Determine the (x, y) coordinate at the center of the cell enclosing the given text.  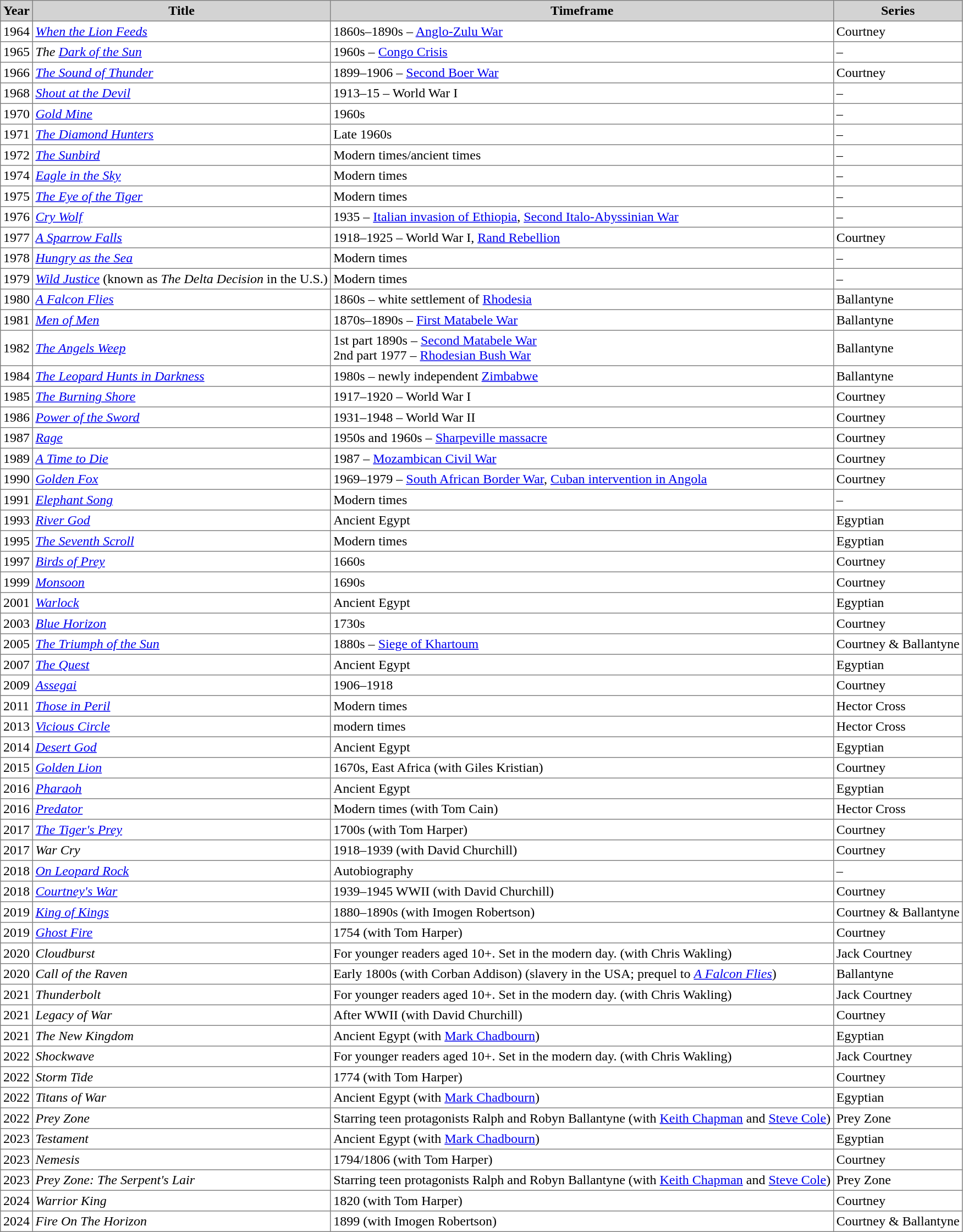
King of Kings (181, 912)
Shockwave (181, 1057)
2014 (16, 747)
1913–15 – World War I (582, 93)
1960s – Congo Crisis (582, 52)
1965 (16, 52)
Blue Horizon (181, 623)
1935 – Italian invasion of Ethiopia, Second Italo-Abyssinian War (582, 217)
1939–1945 WWII (with David Churchill) (582, 892)
1970 (16, 114)
Birds of Prey (181, 562)
The Sound of Thunder (181, 73)
1972 (16, 155)
2015 (16, 768)
1976 (16, 217)
1931–1948 – World War II (582, 417)
2009 (16, 686)
1987 (16, 438)
Courtney's War (181, 892)
The Sunbird (181, 155)
Those in Peril (181, 706)
Cloudburst (181, 953)
1991 (16, 500)
1690s (582, 582)
Late 1960s (582, 135)
Cry Wolf (181, 217)
1989 (16, 458)
Golden Lion (181, 768)
1660s (582, 562)
The Triumph of the Sun (181, 644)
The Seventh Scroll (181, 541)
1918–1939 (with David Churchill) (582, 850)
1918–1925 – World War I, Rand Rebellion (582, 237)
Fire On The Horizon (181, 1222)
Titans of War (181, 1098)
1899–1906 – Second Boer War (582, 73)
1987 – Mozambican Civil War (582, 458)
1978 (16, 258)
1860s–1890s – Anglo-Zulu War (582, 31)
1950s and 1960s – Sharpeville massacre (582, 438)
2001 (16, 603)
1880–1890s (with Imogen Robertson) (582, 912)
Wild Justice (known as The Delta Decision in the U.S.) (181, 279)
A Falcon Flies (181, 300)
1774 (with Tom Harper) (582, 1077)
Warlock (181, 603)
Desert God (181, 747)
1982 (16, 348)
Modern times (with Tom Cain) (582, 809)
1860s – white settlement of Rhodesia (582, 300)
The Diamond Hunters (181, 135)
2013 (16, 727)
1794/1806 (with Tom Harper) (582, 1159)
1979 (16, 279)
1964 (16, 31)
Modern times/ancient times (582, 155)
1995 (16, 541)
1730s (582, 623)
Nemesis (181, 1159)
1670s, East Africa (with Giles Kristian) (582, 768)
Vicious Circle (181, 727)
1870s–1890s – First Matabele War (582, 320)
Early 1800s (with Corban Addison) (slavery in the USA; prequel to A Falcon Flies) (582, 974)
1899 (with Imogen Robertson) (582, 1222)
Predator (181, 809)
Gold Mine (181, 114)
Thunderbolt (181, 995)
Assegai (181, 686)
2003 (16, 623)
1999 (16, 582)
The Dark of the Sun (181, 52)
When the Lion Feeds (181, 31)
1971 (16, 135)
Rage (181, 438)
The Burning Shore (181, 397)
The Angels Weep (181, 348)
1980 (16, 300)
Title (181, 11)
1984 (16, 376)
A Sparrow Falls (181, 237)
modern times (582, 727)
Golden Fox (181, 479)
1990 (16, 479)
The Eye of the Tiger (181, 196)
Testament (181, 1139)
1966 (16, 73)
Year (16, 11)
Ghost Fire (181, 933)
Power of the Sword (181, 417)
River God (181, 521)
Elephant Song (181, 500)
On Leopard Rock (181, 871)
1700s (with Tom Harper) (582, 830)
1986 (16, 417)
1980s – newly independent Zimbabwe (582, 376)
2005 (16, 644)
1820 (with Tom Harper) (582, 1201)
1880s – Siege of Khartoum (582, 644)
Men of Men (181, 320)
Hungry as the Sea (181, 258)
Prey Zone: The Serpent's Lair (181, 1180)
1968 (16, 93)
1917–1920 – World War I (582, 397)
Series (898, 11)
Shout at the Devil (181, 93)
1977 (16, 237)
The Leopard Hunts in Darkness (181, 376)
1906–1918 (582, 686)
1st part 1890s – Second Matabele War2nd part 1977 – Rhodesian Bush War (582, 348)
Legacy of War (181, 1015)
A Time to Die (181, 458)
1993 (16, 521)
Timeframe (582, 11)
Monsoon (181, 582)
After WWII (with David Churchill) (582, 1015)
Pharaoh (181, 788)
The Tiger's Prey (181, 830)
2007 (16, 665)
1974 (16, 176)
Storm Tide (181, 1077)
1997 (16, 562)
1981 (16, 320)
1969–1979 – South African Border War, Cuban intervention in Angola (582, 479)
Eagle in the Sky (181, 176)
Warrior King (181, 1201)
1754 (with Tom Harper) (582, 933)
1985 (16, 397)
The Quest (181, 665)
The New Kingdom (181, 1036)
Call of the Raven (181, 974)
1975 (16, 196)
War Cry (181, 850)
1960s (582, 114)
2011 (16, 706)
Autobiography (582, 871)
